Output the [X, Y] coordinate of the center of the cell containing the given text.  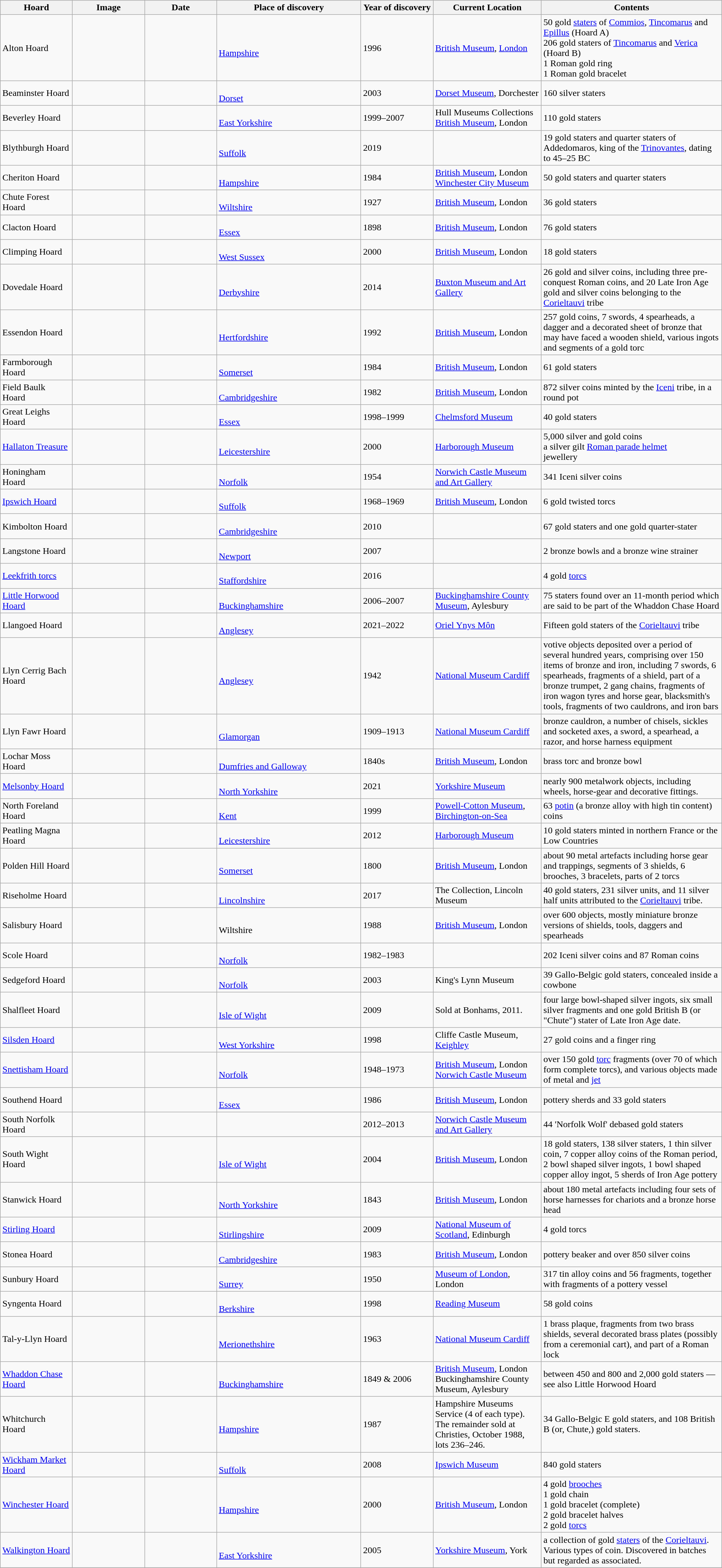
Buckinghamshire County Museum, Aylesbury [487, 601]
2006–2007 [397, 601]
Date [180, 8]
317 tin alloy coins and 56 fragments, together with fragments of a pottery vessel [632, 1279]
2017 [397, 895]
four large bowl-shaped silver ingots, six small silver fragments and one gold British B (or "Chute") stater of Late Iron Age date. [632, 1010]
Hallaton Treasure [37, 447]
Blythburgh Hoard [37, 148]
110 gold staters [632, 118]
1988 [397, 925]
Climping Hoard [37, 252]
1840s [397, 761]
Staffordshire [289, 576]
Polden Hill Hoard [37, 866]
Lochar Moss Hoard [37, 761]
1987 [397, 1424]
brass torc and bronze bowl [632, 761]
202 Iceni silver coins and 87 Roman coins [632, 955]
Hoard [37, 8]
1898 [397, 227]
58 gold coins [632, 1303]
Farmborough Hoard [37, 367]
27 gold coins and a finger ring [632, 1040]
160 silver staters [632, 93]
4 gold brooches1 gold chain1 gold bracelet (complete)2 gold bracelet halves2 gold torcs [632, 1505]
2 bronze bowls and a bronze wine strainer [632, 551]
National Museum of Scotland, Edinburgh [487, 1230]
39 Gallo-Belgic gold staters, concealed inside a cowbone [632, 980]
1954 [397, 477]
1999 [397, 811]
19 gold staters and quarter staters of Addedomaros, king of the Trinovantes, dating to 45–25 BC [632, 148]
5,000 silver and gold coinsa silver gilt Roman parade helmetjewellery [632, 447]
61 gold staters [632, 367]
Sold at Bonhams, 2011. [487, 1010]
British Museum, LondonWinchester City Museum [487, 177]
1986 [397, 1099]
Winchester Hoard [37, 1505]
Chute Forest Hoard [37, 203]
1800 [397, 866]
Kimbolton Hoard [37, 526]
Hertfordshire [289, 332]
Dorset [289, 93]
26 gold and silver coins, including three pre-conquest Roman coins, and 20 Late Iron Age gold and silver coins belonging to the Corieltauvi tribe [632, 287]
Sedgeford Hoard [37, 980]
Surrey [289, 1279]
Great Leighs Hoard [37, 417]
1843 [397, 1200]
Langstone Hoard [37, 551]
Chelmsford Museum [487, 417]
2019 [397, 148]
a collection of gold staters of the Corieltauvi. Various types of coin. Discovered in batches but regarded as associated. [632, 1550]
Place of discovery [289, 8]
2008 [397, 1465]
Silsden Hoard [37, 1040]
Alton Hoard [37, 48]
1999–2007 [397, 118]
over 150 gold torc fragments (over 70 of which form complete torcs), and various objects made of metal and jet [632, 1070]
Lincolnshire [289, 895]
Southend Hoard [37, 1099]
Ipswich Museum [487, 1465]
Contents [632, 8]
1927 [397, 203]
44 'Norfolk Wolf' debased gold staters [632, 1125]
South Wight Hoard [37, 1160]
British Museum, LondonNorwich Castle Museum [487, 1070]
Cliffe Castle Museum, Keighley [487, 1040]
63 potin (a bronze alloy with high tin content) coins [632, 811]
Whitchurch Hoard [37, 1424]
1968–1969 [397, 502]
Walkington Hoard [37, 1550]
Fifteen gold staters of the Corieltauvi tribe [632, 625]
Reading Museum [487, 1303]
Museum of London, London [487, 1279]
36 gold staters [632, 203]
2010 [397, 526]
341 Iceni silver coins [632, 477]
Beverley Hoard [37, 118]
Kent [289, 811]
76 gold staters [632, 227]
Image [108, 8]
1996 [397, 48]
840 gold staters [632, 1465]
pottery beaker and over 850 silver coins [632, 1254]
Peatling Magna Hoard [37, 835]
67 gold staters and one gold quarter-stater [632, 526]
2016 [397, 576]
Essendon Hoard [37, 332]
Llangoed Hoard [37, 625]
Field Baulk Hoard [37, 392]
2012–2013 [397, 1125]
over 600 objects, mostly miniature bronze versions of shields, tools, daggers and spearheads [632, 925]
Current Location [487, 8]
10 gold staters minted in northern France or the Low Countries [632, 835]
Buxton Museum and Art Gallery [487, 287]
50 gold staters and quarter staters [632, 177]
The Collection, Lincoln Museum [487, 895]
Glamorgan [289, 731]
King's Lynn Museum [487, 980]
Merionethshire [289, 1339]
1963 [397, 1339]
1982–1983 [397, 955]
Beaminster Hoard [37, 93]
2007 [397, 551]
1909–1913 [397, 731]
pottery sherds and 33 gold staters [632, 1099]
2021–2022 [397, 625]
Hull Museums CollectionsBritish Museum, London [487, 118]
Whaddon Chase Hoard [37, 1379]
1992 [397, 332]
bronze cauldron, a number of chisels, sickles and socketed axes, a sword, a spearhead, a razor, and horse harness equipment [632, 731]
1948–1973 [397, 1070]
Tal-y-Llyn Hoard [37, 1339]
Newport [289, 551]
40 gold staters, 231 silver units, and 11 silver half units attributed to the Corieltauvi tribe. [632, 895]
Stanwick Hoard [37, 1200]
Sunbury Hoard [37, 1279]
1849 & 2006 [397, 1379]
75 staters found over an 11-month period which are said to be part of the Whaddon Chase Hoard [632, 601]
1998–1999 [397, 417]
1983 [397, 1254]
1942 [397, 676]
Hampshire Museums Service (4 of each type). The remainder sold at Christies, October 1988, lots 236–246. [487, 1424]
West Sussex [289, 252]
40 gold staters [632, 417]
between 450 and 800 and 2,000 gold staters — see also Little Horwood Hoard [632, 1379]
Scole Hoard [37, 955]
18 gold staters [632, 252]
2004 [397, 1160]
Stirlingshire [289, 1230]
Salisbury Hoard [37, 925]
2014 [397, 287]
Year of discovery [397, 8]
Honingham Hoard [37, 477]
South Norfolk Hoard [37, 1125]
Dorset Museum, Dorchester [487, 93]
Clacton Hoard [37, 227]
2012 [397, 835]
Dovedale Hoard [37, 287]
about 90 metal artefacts including horse gear and trappings, segments of 3 shields, 6 brooches, 3 bracelets, parts of 2 torcs [632, 866]
1982 [397, 392]
Derbyshire [289, 287]
Llyn Fawr Hoard [37, 731]
Oriel Ynys Môn [487, 625]
Berkshire [289, 1303]
nearly 900 metalwork objects, including wheels, horse-gear and decorative fittings. [632, 786]
Yorkshire Museum, York [487, 1550]
West Yorkshire [289, 1040]
Leekfrith torcs [37, 576]
Cheriton Hoard [37, 177]
about 180 metal artefacts including four sets of horse harnesses for chariots and a bronze horse head [632, 1200]
Stirling Hoard [37, 1230]
1 brass plaque, fragments from two brass shields, several decorated brass plates (possibly from a ceremonial cart), and part of a Roman lock [632, 1339]
50 gold staters of Commios, Tincomarus and Epillus (Hoard A)206 gold staters of Tincomarus and Verica (Hoard B)1 Roman gold ring1 Roman gold bracelet [632, 48]
Powell-Cotton Museum, Birchington-on-Sea [487, 811]
6 gold twisted torcs [632, 502]
Riseholme Hoard [37, 895]
Shalfleet Hoard [37, 1010]
Dumfries and Galloway [289, 761]
2005 [397, 1550]
Yorkshire Museum [487, 786]
2021 [397, 786]
Snettisham Hoard [37, 1070]
Llyn Cerrig Bach Hoard [37, 676]
Syngenta Hoard [37, 1303]
North Foreland Hoard [37, 811]
British Museum, London Buckinghamshire County Museum, Aylesbury [487, 1379]
Ipswich Hoard [37, 502]
Little Horwood Hoard [37, 601]
Melsonby Hoard [37, 786]
1950 [397, 1279]
872 silver coins minted by the Iceni tribe, in a round pot [632, 392]
34 Gallo-Belgic E gold staters, and 108 British B (or, Chute,) gold staters. [632, 1424]
Wickham Market Hoard [37, 1465]
Stonea Hoard [37, 1254]
